Return the (x, y) coordinate for the center point of the cell that contains the specified text.  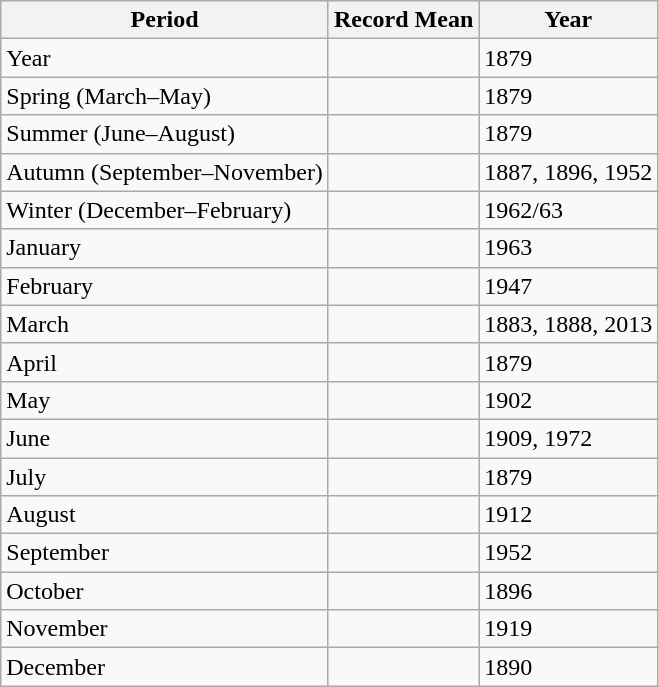
April (165, 362)
1947 (568, 286)
1962/63 (568, 210)
1896 (568, 591)
1912 (568, 515)
1919 (568, 629)
Summer (June–August) (165, 134)
March (165, 324)
1909, 1972 (568, 438)
September (165, 553)
1963 (568, 248)
December (165, 667)
Record Mean (403, 20)
January (165, 248)
November (165, 629)
1887, 1896, 1952 (568, 172)
Spring (March–May) (165, 96)
August (165, 515)
1890 (568, 667)
June (165, 438)
Autumn (September–November) (165, 172)
Period (165, 20)
1902 (568, 400)
May (165, 400)
1952 (568, 553)
July (165, 477)
February (165, 286)
1883, 1888, 2013 (568, 324)
Winter (December–February) (165, 210)
October (165, 591)
